Capture the cell that displays the provided text and extract its (x, y) central coordinate. 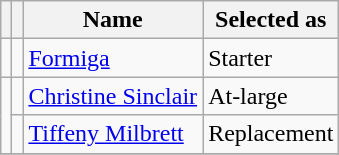
Name (113, 20)
Christine Sinclair (113, 96)
Starter (271, 58)
Formiga (113, 58)
Selected as (271, 20)
Tiffeny Milbrett (113, 134)
At-large (271, 96)
Replacement (271, 134)
